From the cell containing the given text, extract its center point as [x, y] coordinate. 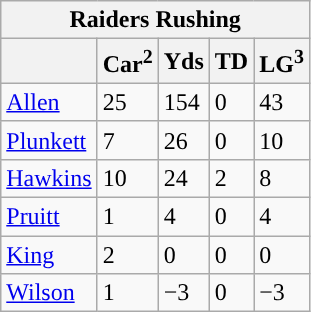
Yds [184, 62]
Plunkett [49, 140]
154 [184, 102]
8 [282, 178]
25 [128, 102]
LG3 [282, 62]
Wilson [49, 293]
Car2 [128, 62]
Raiders Rushing [156, 20]
Allen [49, 102]
King [49, 255]
7 [128, 140]
Hawkins [49, 178]
43 [282, 102]
TD [231, 62]
26 [184, 140]
Pruitt [49, 217]
24 [184, 178]
